Extract the [x, y] coordinate from the center of the cell holding the provided text.  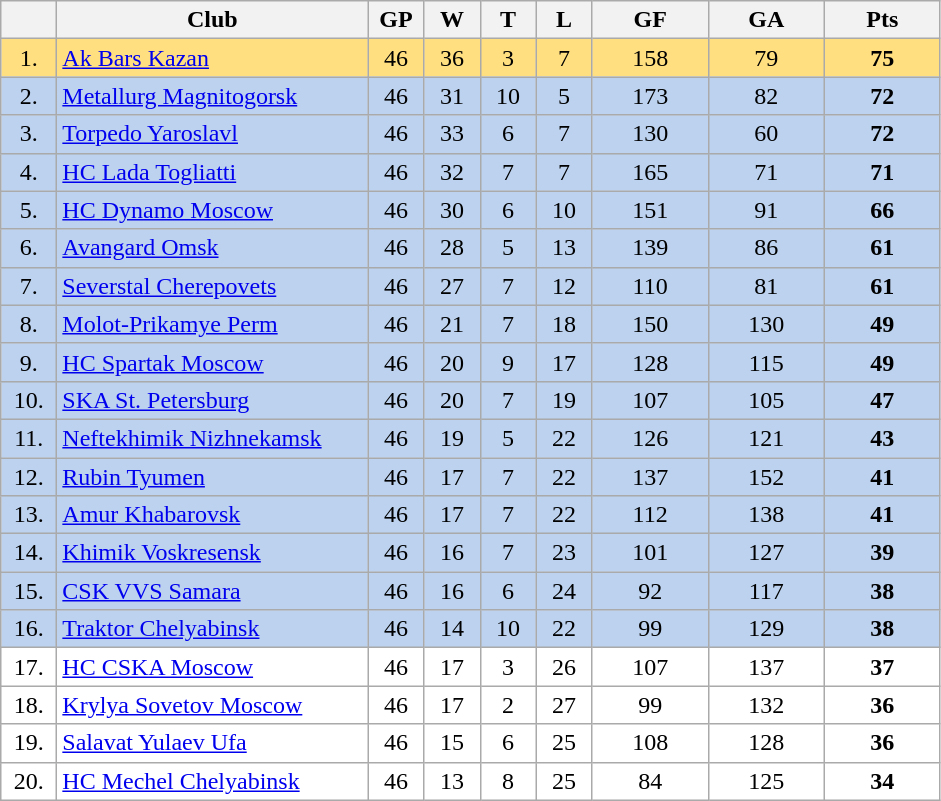
127 [766, 553]
11. [29, 438]
20. [29, 781]
126 [650, 438]
14 [452, 629]
L [564, 20]
112 [650, 515]
37 [882, 667]
SKA St. Petersburg [212, 400]
7. [29, 286]
GA [766, 20]
Molot-Prikamye Perm [212, 324]
121 [766, 438]
15 [452, 743]
82 [766, 96]
75 [882, 58]
8. [29, 324]
HC Mechel Chelyabinsk [212, 781]
152 [766, 477]
Club [212, 20]
31 [452, 96]
132 [766, 705]
2 [508, 705]
30 [452, 210]
91 [766, 210]
92 [650, 591]
Khimik Voskresensk [212, 553]
T [508, 20]
21 [452, 324]
26 [564, 667]
117 [766, 591]
Pts [882, 20]
CSK VVS Samara [212, 591]
Neftekhimik Nizhnekamsk [212, 438]
60 [766, 134]
HC Dynamo Moscow [212, 210]
33 [452, 134]
81 [766, 286]
66 [882, 210]
150 [650, 324]
43 [882, 438]
24 [564, 591]
4. [29, 172]
151 [650, 210]
47 [882, 400]
12. [29, 477]
W [452, 20]
5. [29, 210]
84 [650, 781]
86 [766, 248]
16. [29, 629]
9 [508, 362]
HC Lada Togliatti [212, 172]
23 [564, 553]
3. [29, 134]
129 [766, 629]
Ak Bars Kazan [212, 58]
Rubin Tyumen [212, 477]
19. [29, 743]
6. [29, 248]
18. [29, 705]
138 [766, 515]
GP [396, 20]
Severstal Cherepovets [212, 286]
HC Spartak Moscow [212, 362]
34 [882, 781]
110 [650, 286]
Salavat Yulaev Ufa [212, 743]
165 [650, 172]
HC CSKA Moscow [212, 667]
10. [29, 400]
Metallurg Magnitogorsk [212, 96]
125 [766, 781]
14. [29, 553]
139 [650, 248]
2. [29, 96]
Torpedo Yaroslavl [212, 134]
8 [508, 781]
13. [29, 515]
Traktor Chelyabinsk [212, 629]
Amur Khabarovsk [212, 515]
18 [564, 324]
39 [882, 553]
1. [29, 58]
GF [650, 20]
32 [452, 172]
108 [650, 743]
12 [564, 286]
158 [650, 58]
Avangard Omsk [212, 248]
101 [650, 553]
115 [766, 362]
173 [650, 96]
Krylya Sovetov Moscow [212, 705]
28 [452, 248]
17. [29, 667]
15. [29, 591]
9. [29, 362]
105 [766, 400]
79 [766, 58]
